From the cell containing the given text, extract its center point as (x, y) coordinate. 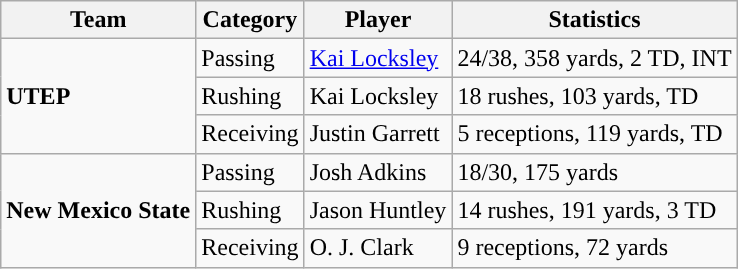
Team (98, 20)
New Mexico State (98, 210)
O. J. Clark (378, 248)
24/38, 358 yards, 2 TD, INT (594, 58)
18/30, 175 yards (594, 172)
Josh Adkins (378, 172)
18 rushes, 103 yards, TD (594, 96)
5 receptions, 119 yards, TD (594, 134)
Justin Garrett (378, 134)
9 receptions, 72 yards (594, 248)
14 rushes, 191 yards, 3 TD (594, 210)
Category (250, 20)
Player (378, 20)
Statistics (594, 20)
Jason Huntley (378, 210)
UTEP (98, 96)
